Identify which cell holds the provided text, then report its (x, y) central coordinate. 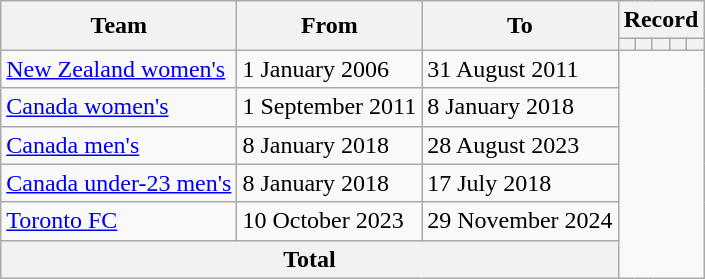
From (330, 26)
Canada under-23 men's (119, 183)
Record (661, 20)
Toronto FC (119, 221)
To (520, 26)
28 August 2023 (520, 145)
1 September 2011 (330, 107)
New Zealand women's (119, 69)
29 November 2024 (520, 221)
Canada men's (119, 145)
1 January 2006 (330, 69)
31 August 2011 (520, 69)
Team (119, 26)
10 October 2023 (330, 221)
17 July 2018 (520, 183)
Canada women's (119, 107)
Total (310, 259)
